Find where the given text appears and provide that cell's center as (X, Y) coordinate. 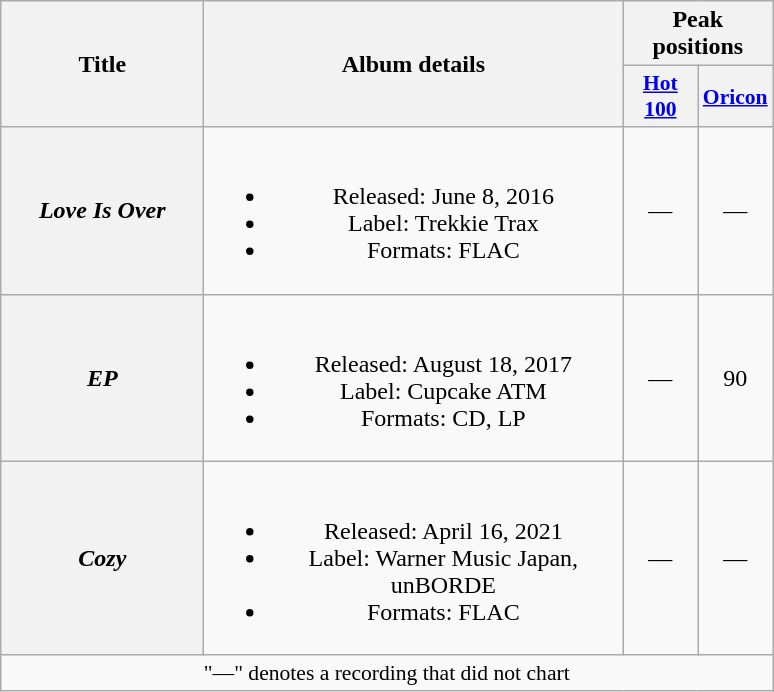
Released: April 16, 2021Label: Warner Music Japan, unBORDEFormats: FLAC (414, 558)
Album details (414, 64)
Title (102, 64)
Peak positions (698, 34)
Released: August 18, 2017Label: Cupcake ATMFormats: CD, LP (414, 378)
Love Is Over (102, 210)
Oricon (736, 96)
EP (102, 378)
"—" denotes a recording that did not chart (387, 673)
Released: June 8, 2016Label: Trekkie TraxFormats: FLAC (414, 210)
Cozy (102, 558)
Hot 100 (660, 96)
90 (736, 378)
